Scan for the cell matching the given text and deliver its (x, y) coordinate at center. 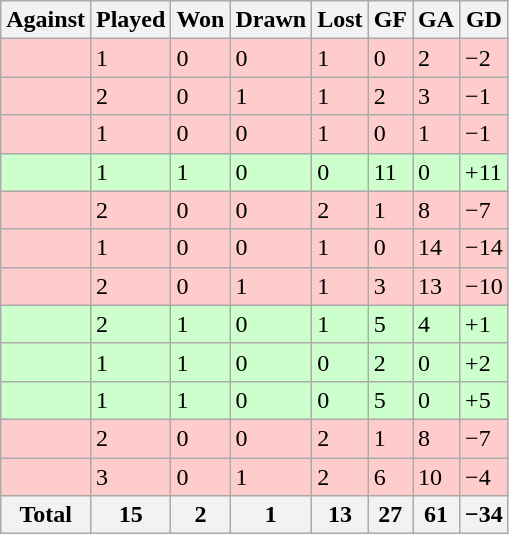
6 (390, 477)
+11 (484, 172)
−4 (484, 477)
27 (390, 515)
GA (436, 20)
GF (390, 20)
Total (46, 515)
GD (484, 20)
+5 (484, 400)
Drawn (271, 20)
61 (436, 515)
Lost (340, 20)
−14 (484, 248)
10 (436, 477)
+2 (484, 362)
Won (200, 20)
4 (436, 324)
Against (46, 20)
−34 (484, 515)
11 (390, 172)
+1 (484, 324)
Played (130, 20)
−2 (484, 58)
15 (130, 515)
14 (436, 248)
−10 (484, 286)
